Capture the cell that displays the provided text and extract its [x, y] central coordinate. 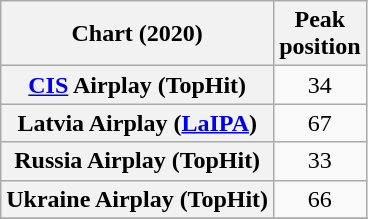
Chart (2020) [138, 34]
Ukraine Airplay (TopHit) [138, 199]
66 [320, 199]
34 [320, 85]
33 [320, 161]
Latvia Airplay (LaIPA) [138, 123]
CIS Airplay (TopHit) [138, 85]
Russia Airplay (TopHit) [138, 161]
Peakposition [320, 34]
67 [320, 123]
